For the text-containing cell, return its midpoint in (X, Y) coordinate format. 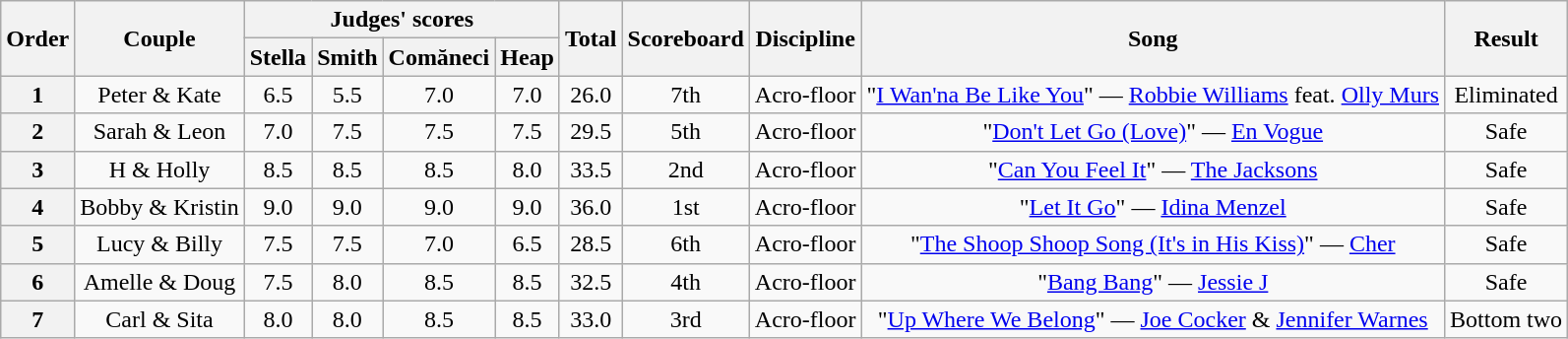
1st (685, 207)
"Let It Go" — Idina Menzel (1154, 207)
5 (37, 244)
Order (37, 38)
"Can You Feel It" — The Jacksons (1154, 169)
2nd (685, 169)
Carl & Sita (159, 319)
Song (1154, 38)
Discipline (805, 38)
28.5 (591, 244)
"Bang Bang" — Jessie J (1154, 282)
Heap (528, 57)
33.5 (591, 169)
Stella (278, 57)
7 (37, 319)
4 (37, 207)
Bottom two (1506, 319)
"Don't Let Go (Love)" — En Vogue (1154, 132)
7th (685, 95)
6th (685, 244)
1 (37, 95)
Amelle & Doug (159, 282)
4th (685, 282)
Comăneci (439, 57)
"Up Where We Belong" — Joe Cocker & Jennifer Warnes (1154, 319)
Eliminated (1506, 95)
Judges' scores (402, 20)
Smith (347, 57)
33.0 (591, 319)
5.5 (347, 95)
3 (37, 169)
36.0 (591, 207)
26.0 (591, 95)
Lucy & Billy (159, 244)
32.5 (591, 282)
Couple (159, 38)
5th (685, 132)
6 (37, 282)
Scoreboard (685, 38)
Total (591, 38)
Result (1506, 38)
2 (37, 132)
H & Holly (159, 169)
Sarah & Leon (159, 132)
3rd (685, 319)
"The Shoop Shoop Song (It's in His Kiss)" — Cher (1154, 244)
29.5 (591, 132)
Peter & Kate (159, 95)
"I Wan'na Be Like You" — Robbie Williams feat. Olly Murs (1154, 95)
Bobby & Kristin (159, 207)
